Search for the cell housing the specified text and yield its (x, y) center coordinate. 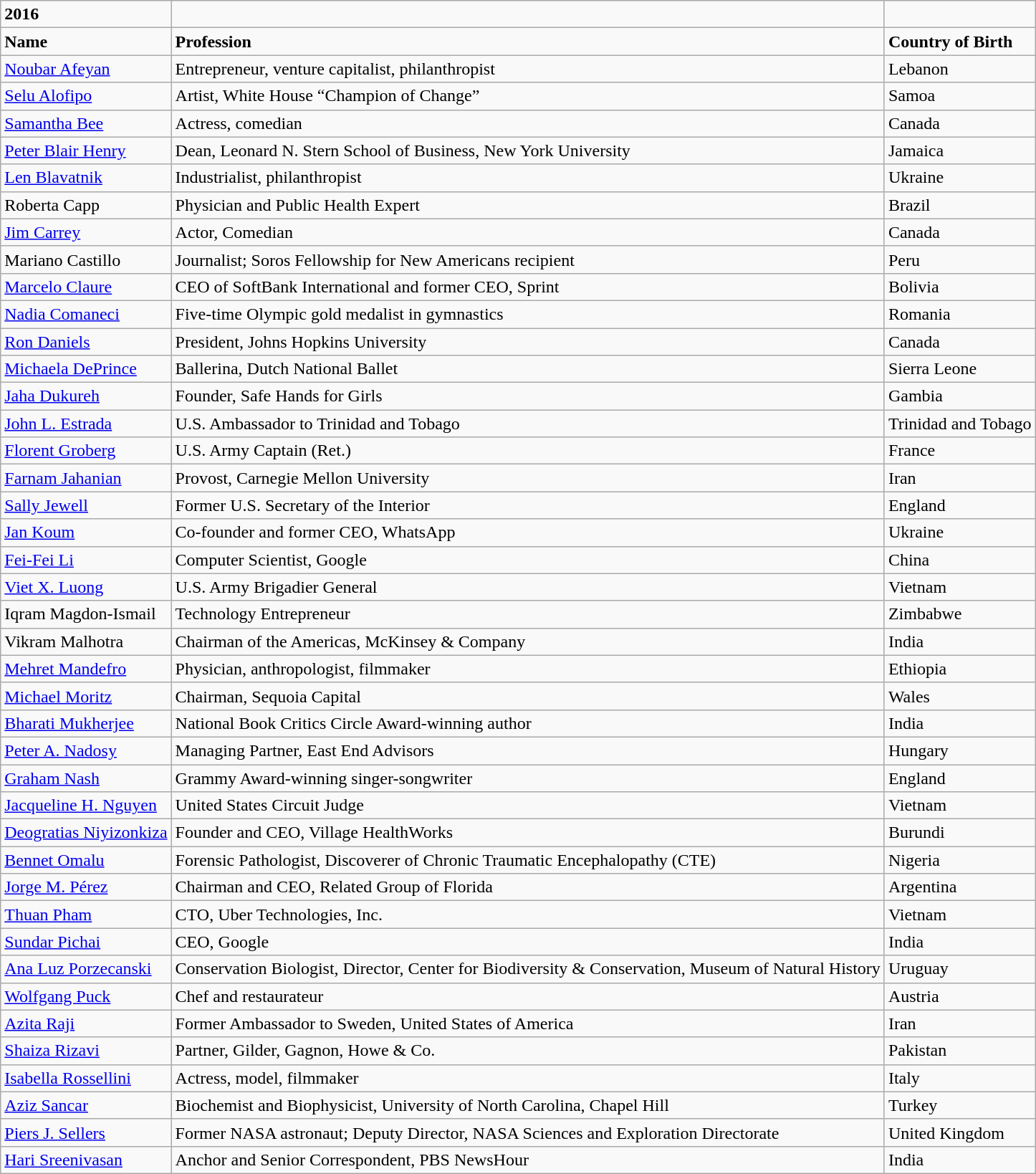
Former U.S. Secretary of the Interior (527, 505)
Gambia (960, 396)
Jorge M. Pérez (86, 887)
Noubar Afeyan (86, 69)
Uruguay (960, 969)
Mariano Castillo (86, 259)
Physician and Public Health Expert (527, 205)
Mehret Mandefro (86, 669)
Biochemist and Biophysicist, University of North Carolina, Chapel Hill (527, 1105)
Sierra Leone (960, 369)
Nadia Comaneci (86, 314)
Brazil (960, 205)
Former Ambassador to Sweden, United States of America (527, 1023)
Wales (960, 696)
Founder, Safe Hands for Girls (527, 396)
Provost, Carnegie Mellon University (527, 478)
Samoa (960, 96)
Jan Koum (86, 533)
Conservation Biologist, Director, Center for Biodiversity & Conservation, Museum of Natural History (527, 969)
Shaiza Rizavi (86, 1051)
Argentina (960, 887)
Aziz Sancar (86, 1105)
Turkey (960, 1105)
Nigeria (960, 860)
Entrepreneur, venture capitalist, philanthropist (527, 69)
Actress, comedian (527, 123)
Name (86, 42)
Peter Blair Henry (86, 151)
2016 (86, 14)
Len Blavatnik (86, 178)
Florent Groberg (86, 451)
Vikram Malhotra (86, 641)
Azita Raji (86, 1023)
Selu Alofipo (86, 96)
Physician, anthropologist, filmmaker (527, 669)
France (960, 451)
U.S. Army Captain (Ret.) (527, 451)
Piers J. Sellers (86, 1132)
Chef and restaurateur (527, 996)
Samantha Bee (86, 123)
Isabella Rossellini (86, 1078)
Wolfgang Puck (86, 996)
Italy (960, 1078)
Farnam Jahanian (86, 478)
Sally Jewell (86, 505)
Profession (527, 42)
Ana Luz Porzecanski (86, 969)
Partner, Gilder, Gagnon, Howe & Co. (527, 1051)
Viet X. Luong (86, 587)
Actor, Comedian (527, 232)
Graham Nash (86, 778)
Iqram Magdon-Ismail (86, 614)
Peter A. Nadosy (86, 750)
Zimbabwe (960, 614)
Industrialist, philanthropist (527, 178)
Michaela DePrince (86, 369)
Technology Entrepreneur (527, 614)
U.S. Army Brigadier General (527, 587)
Romania (960, 314)
Jacqueline H. Nguyen (86, 806)
Ballerina, Dutch National Ballet (527, 369)
Michael Moritz (86, 696)
Ron Daniels (86, 342)
Marcelo Claure (86, 287)
Journalist; Soros Fellowship for New Americans recipient (527, 259)
Computer Scientist, Google (527, 560)
Peru (960, 259)
Burundi (960, 833)
Country of Birth (960, 42)
President, Johns Hopkins University (527, 342)
CEO of SoftBank International and former CEO, Sprint (527, 287)
Thuan Pham (86, 915)
Lebanon (960, 69)
Hungary (960, 750)
Hari Sreenivasan (86, 1160)
Deogratias Niyizonkiza (86, 833)
Grammy Award-winning singer-songwriter (527, 778)
Dean, Leonard N. Stern School of Business, New York University (527, 151)
Sundar Pichai (86, 942)
Trinidad and Tobago (960, 424)
Co-founder and former CEO, WhatsApp (527, 533)
Bharati Mukherjee (86, 723)
National Book Critics Circle Award-winning author (527, 723)
Chairman of the Americas, McKinsey & Company (527, 641)
China (960, 560)
Anchor and Senior Correspondent, PBS NewsHour (527, 1160)
Jamaica (960, 151)
Roberta Capp (86, 205)
CEO, Google (527, 942)
John L. Estrada (86, 424)
Bennet Omalu (86, 860)
Managing Partner, East End Advisors (527, 750)
Jaha Dukureh (86, 396)
United Kingdom (960, 1132)
United States Circuit Judge (527, 806)
Jim Carrey (86, 232)
Artist, White House “Champion of Change” (527, 96)
Pakistan (960, 1051)
Former NASA astronaut; Deputy Director, NASA Sciences and Exploration Directorate (527, 1132)
Founder and CEO, Village HealthWorks (527, 833)
Ethiopia (960, 669)
CTO, Uber Technologies, Inc. (527, 915)
Bolivia (960, 287)
Chairman and CEO, Related Group of Florida (527, 887)
Chairman, Sequoia Capital (527, 696)
Forensic Pathologist, Discoverer of Chronic Traumatic Encephalopathy (CTE) (527, 860)
U.S. Ambassador to Trinidad and Tobago (527, 424)
Actress, model, filmmaker (527, 1078)
Austria (960, 996)
Five-time Olympic gold medalist in gymnastics (527, 314)
Fei-Fei Li (86, 560)
